Extract the (x, y) coordinate from the center of the cell holding the provided text.  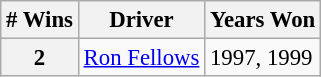
1997, 1999 (263, 58)
Years Won (263, 20)
2 (40, 58)
Ron Fellows (141, 58)
Driver (141, 20)
# Wins (40, 20)
